Detect which cell encompasses the target text, then output its [X, Y] center coordinate. 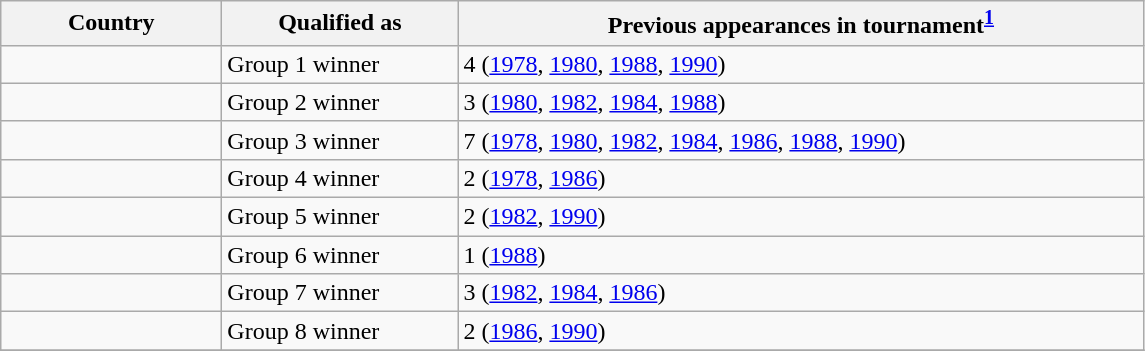
7 (1978, 1980, 1982, 1984, 1986, 1988, 1990) [801, 140]
Group 2 winner [340, 102]
3 (1982, 1984, 1986) [801, 293]
4 (1978, 1980, 1988, 1990) [801, 64]
Group 5 winner [340, 217]
Group 4 winner [340, 178]
2 (1986, 1990) [801, 331]
1 (1988) [801, 255]
Previous appearances in tournament1 [801, 24]
Group 6 winner [340, 255]
Group 7 winner [340, 293]
Group 8 winner [340, 331]
Group 1 winner [340, 64]
Group 3 winner [340, 140]
Country [112, 24]
2 (1982, 1990) [801, 217]
2 (1978, 1986) [801, 178]
3 (1980, 1982, 1984, 1988) [801, 102]
Qualified as [340, 24]
